Pinpoint the cell where the given text exists, returning its [X, Y] midpoint coordinate. 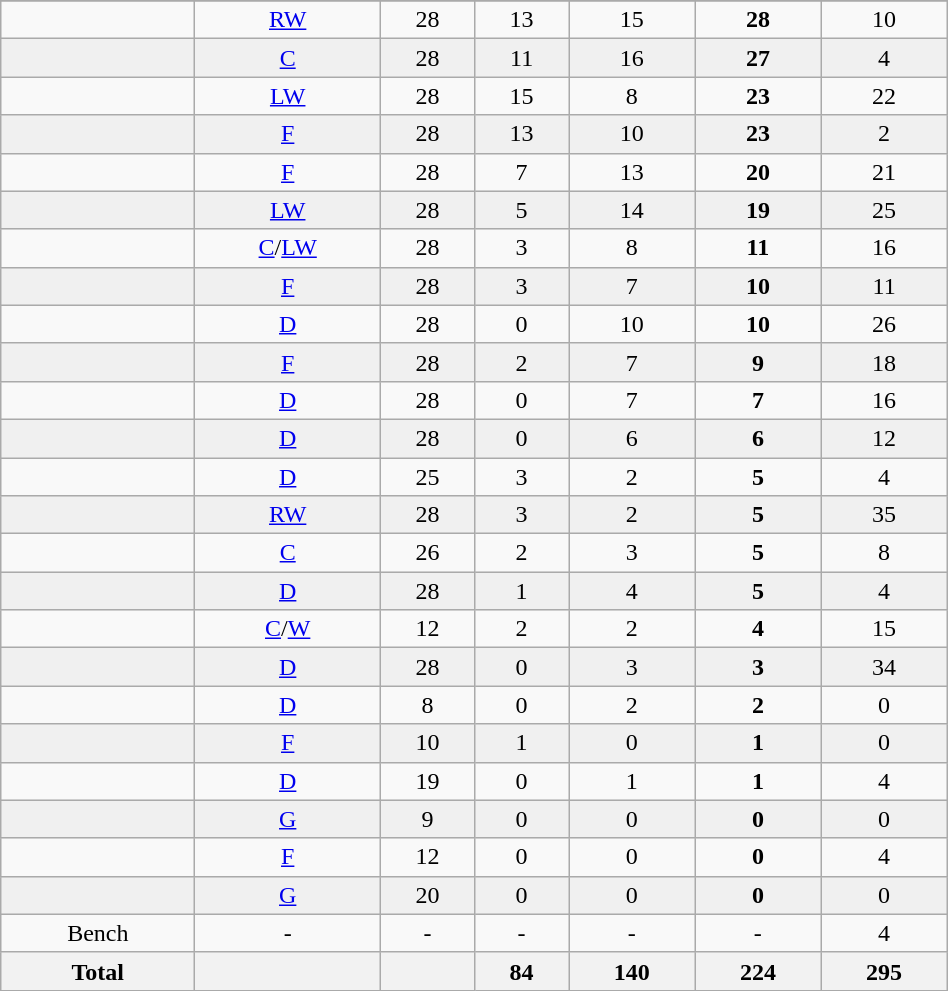
224 [758, 971]
C/LW [288, 248]
35 [884, 515]
295 [884, 971]
140 [632, 971]
18 [884, 362]
27 [758, 58]
C/W [288, 629]
84 [522, 971]
21 [884, 172]
22 [884, 96]
34 [884, 667]
Bench [98, 933]
Total [98, 971]
14 [632, 210]
